Determine the (X, Y) coordinate at the center of the cell enclosing the given text.  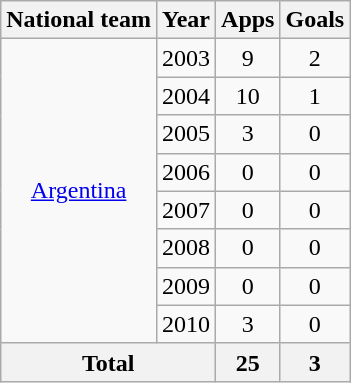
2008 (186, 248)
National team (79, 20)
2005 (186, 134)
2009 (186, 286)
Total (108, 362)
2007 (186, 210)
Goals (315, 20)
1 (315, 96)
25 (248, 362)
2004 (186, 96)
2 (315, 58)
2006 (186, 172)
2003 (186, 58)
10 (248, 96)
Apps (248, 20)
Year (186, 20)
Argentina (79, 191)
2010 (186, 324)
9 (248, 58)
